Determine the (x, y) coordinate at the center of the cell enclosing the given text.  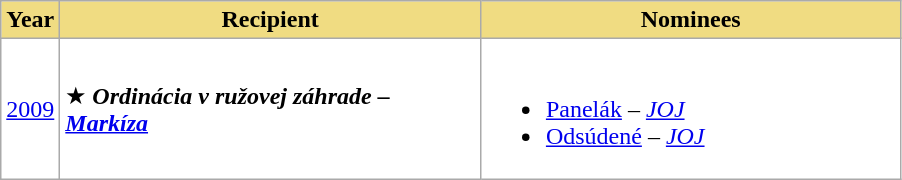
★ Ordinácia v ružovej záhrade – Markíza (270, 109)
Panelák – JOJOdsúdené – JOJ (690, 109)
Nominees (690, 20)
Year (30, 20)
Recipient (270, 20)
2009 (30, 109)
